Determine the [X, Y] coordinate at the center of the cell enclosing the given text.  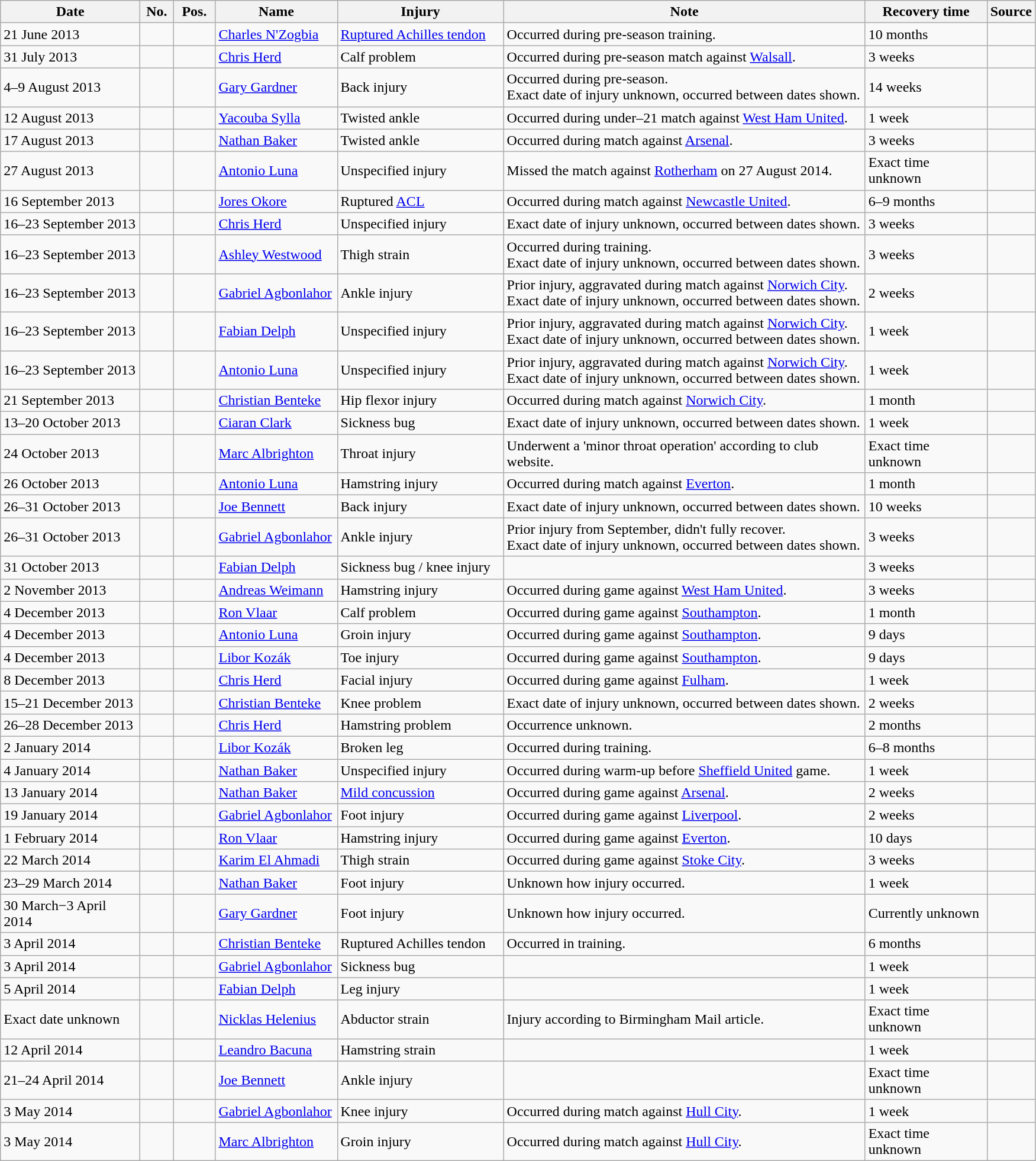
Occurred during match against Everton. [684, 484]
Occurred during pre-season training. [684, 34]
Facial injury [420, 680]
Sickness bug / knee injury [420, 567]
Knee problem [420, 702]
Occurred during pre-season match against Walsall. [684, 57]
Occurred during match against Norwich City. [684, 401]
Recovery time [926, 12]
Leg injury [420, 989]
24 October 2013 [70, 453]
14 weeks [926, 88]
13 January 2014 [70, 793]
21–24 April 2014 [70, 1081]
Broken leg [420, 747]
Hamstring problem [420, 725]
17 August 2013 [70, 140]
Occurred during pre-season. Exact date of injury unknown, occurred between dates shown. [684, 88]
Throat injury [420, 453]
13–20 October 2013 [70, 423]
12 August 2013 [70, 118]
Occurred during training. [684, 747]
Exact date unknown [70, 1019]
Underwent a 'minor throat operation' according to club website. [684, 453]
12 April 2014 [70, 1050]
21 June 2013 [70, 34]
26–28 December 2013 [70, 725]
21 September 2013 [70, 401]
4 January 2014 [70, 770]
Charles N'Zogbia [276, 34]
Occurred during game against West Ham United. [684, 590]
Hamstring strain [420, 1050]
4–9 August 2013 [70, 88]
Date [70, 12]
27 August 2013 [70, 170]
Occurred during match against Newcastle United. [684, 201]
22 March 2014 [70, 860]
Note [684, 12]
Missed the match against Rotherham on 27 August 2014. [684, 170]
Toe injury [420, 657]
10 months [926, 34]
Jores Okore [276, 201]
2 November 2013 [70, 590]
2 January 2014 [70, 747]
10 days [926, 838]
10 weeks [926, 507]
6 months [926, 944]
19 January 2014 [70, 815]
1 February 2014 [70, 838]
Occurred during game against Everton. [684, 838]
Yacouba Sylla [276, 118]
Occurrence unknown. [684, 725]
15–21 December 2013 [70, 702]
26 October 2013 [70, 484]
Abductor strain [420, 1019]
6–9 months [926, 201]
Prior injury from September, didn't fully recover. Exact date of injury unknown, occurred between dates shown. [684, 537]
Pos. [194, 12]
5 April 2014 [70, 989]
Ashley Westwood [276, 254]
Ruptured ACL [420, 201]
Occurred during match against Arsenal. [684, 140]
Mild concussion [420, 793]
Occurred during training. Exact date of injury unknown, occurred between dates shown. [684, 254]
Injury according to Birmingham Mail article. [684, 1019]
16 September 2013 [70, 201]
31 July 2013 [70, 57]
30 March−3 April 2014 [70, 914]
Leandro Bacuna [276, 1050]
Karim El Ahmadi [276, 860]
6–8 months [926, 747]
Currently unknown [926, 914]
Knee injury [420, 1111]
Source [1011, 12]
23–29 March 2014 [70, 883]
Andreas Weimann [276, 590]
Occurred during warm-up before Sheffield United game. [684, 770]
31 October 2013 [70, 567]
Occurred during game against Stoke City. [684, 860]
No. [157, 12]
Occurred during game against Liverpool. [684, 815]
Injury [420, 12]
Occurred during game against Fulham. [684, 680]
Nicklas Helenius [276, 1019]
2 months [926, 725]
Occurred during under–21 match against West Ham United. [684, 118]
Occurred in training. [684, 944]
Name [276, 12]
Hip flexor injury [420, 401]
Ciaran Clark [276, 423]
Occurred during game against Arsenal. [684, 793]
8 December 2013 [70, 680]
